Identify which cell holds the provided text, then report its (X, Y) central coordinate. 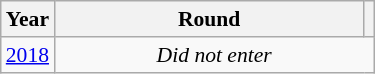
Did not enter (214, 55)
Year (28, 19)
2018 (28, 55)
Round (209, 19)
